Return [X, Y] of the center of cell containing provided text 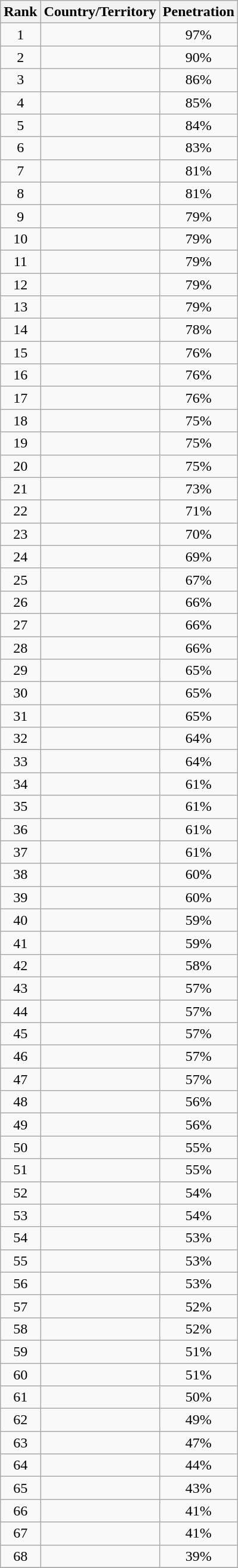
25 [20, 579]
86% [198, 80]
69% [198, 557]
13 [20, 307]
20 [20, 466]
48 [20, 1102]
39 [20, 897]
40 [20, 920]
11 [20, 261]
4 [20, 103]
2 [20, 57]
55 [20, 1261]
49% [198, 1420]
83% [198, 148]
14 [20, 330]
33 [20, 761]
68 [20, 1556]
26 [20, 602]
54 [20, 1238]
73% [198, 489]
36 [20, 829]
32 [20, 739]
12 [20, 285]
35 [20, 807]
27 [20, 625]
44 [20, 1011]
84% [198, 125]
16 [20, 375]
85% [198, 103]
67% [198, 579]
7 [20, 171]
62 [20, 1420]
70% [198, 534]
23 [20, 534]
22 [20, 511]
64 [20, 1465]
56 [20, 1283]
57 [20, 1306]
50% [198, 1397]
19 [20, 443]
5 [20, 125]
30 [20, 693]
90% [198, 57]
97% [198, 35]
21 [20, 489]
50 [20, 1147]
52 [20, 1193]
18 [20, 421]
9 [20, 216]
51 [20, 1170]
47 [20, 1079]
17 [20, 398]
31 [20, 716]
61 [20, 1397]
15 [20, 353]
34 [20, 784]
58% [198, 965]
60 [20, 1374]
59 [20, 1351]
3 [20, 80]
Country/Territory [100, 12]
39% [198, 1556]
43% [198, 1488]
41 [20, 943]
38 [20, 875]
1 [20, 35]
53 [20, 1215]
46 [20, 1057]
29 [20, 671]
Penetration [198, 12]
45 [20, 1034]
43 [20, 988]
28 [20, 647]
24 [20, 557]
10 [20, 239]
65 [20, 1488]
44% [198, 1465]
37 [20, 852]
67 [20, 1533]
42 [20, 965]
49 [20, 1125]
Rank [20, 12]
78% [198, 330]
47% [198, 1443]
58 [20, 1329]
6 [20, 148]
66 [20, 1511]
71% [198, 511]
8 [20, 193]
63 [20, 1443]
